Return [x, y] of the center of cell containing provided text 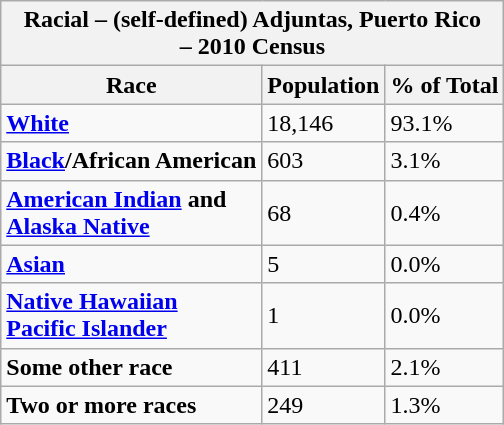
Black/African American [132, 161]
1 [324, 316]
Race [132, 85]
0.4% [444, 212]
3.1% [444, 161]
Native HawaiianPacific Islander [132, 316]
411 [324, 367]
1.3% [444, 405]
Asian [132, 264]
American Indian and Alaska Native [132, 212]
Population [324, 85]
68 [324, 212]
% of Total [444, 85]
249 [324, 405]
Two or more races [132, 405]
603 [324, 161]
18,146 [324, 123]
93.1% [444, 123]
2.1% [444, 367]
5 [324, 264]
Some other race [132, 367]
Racial – (self-defined) Adjuntas, Puerto Rico – 2010 Census [252, 34]
White [132, 123]
